Return (x, y) of the center of cell containing provided text 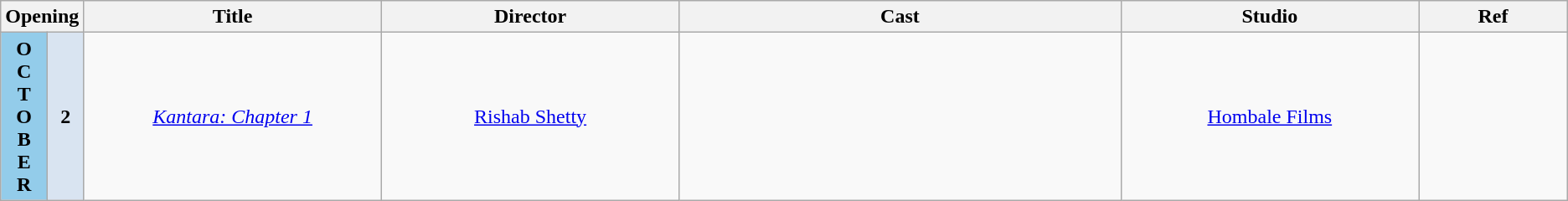
OCTOBER (24, 116)
Title (233, 17)
Studio (1270, 17)
Kantara: Chapter 1 (233, 116)
2 (65, 116)
Opening (42, 17)
Hombale Films (1270, 116)
Rishab Shetty (529, 116)
Director (529, 17)
Cast (900, 17)
Ref (1493, 17)
